Return the (x, y) coordinate for the center point of the cell that contains the specified text.  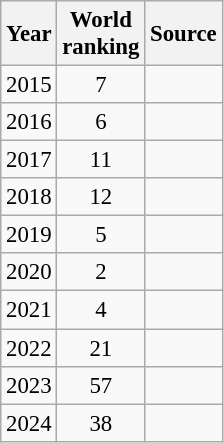
4 (101, 310)
5 (101, 235)
Worldranking (101, 34)
2016 (29, 122)
2022 (29, 348)
21 (101, 348)
2015 (29, 85)
12 (101, 197)
38 (101, 423)
2023 (29, 385)
2024 (29, 423)
6 (101, 122)
7 (101, 85)
2 (101, 273)
Year (29, 34)
Source (184, 34)
11 (101, 160)
2020 (29, 273)
2021 (29, 310)
57 (101, 385)
2018 (29, 197)
2019 (29, 235)
2017 (29, 160)
